Detect which cell encompasses the target text, then output its [x, y] center coordinate. 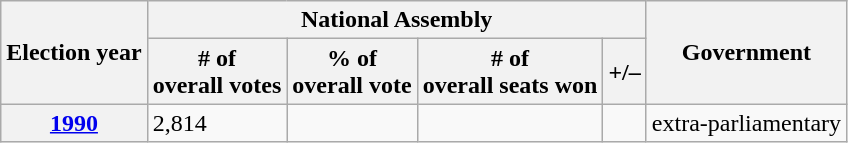
National Assembly [396, 20]
+/– [624, 72]
2,814 [217, 123]
# ofoverall seats won [510, 72]
1990 [74, 123]
extra-parliamentary [746, 123]
Election year [74, 52]
% ofoverall vote [352, 72]
Government [746, 52]
# ofoverall votes [217, 72]
